For the text-containing cell, return its midpoint in [x, y] coordinate format. 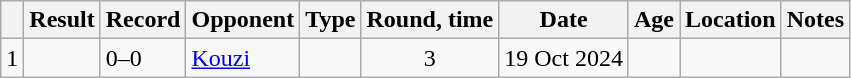
Notes [815, 20]
Kouzi [243, 58]
Record [143, 20]
Round, time [430, 20]
3 [430, 58]
Date [564, 20]
Age [654, 20]
0–0 [143, 58]
19 Oct 2024 [564, 58]
Location [731, 20]
1 [12, 58]
Result [62, 20]
Type [330, 20]
Opponent [243, 20]
